Extract the (x, y) coordinate from the center of the cell holding the provided text.  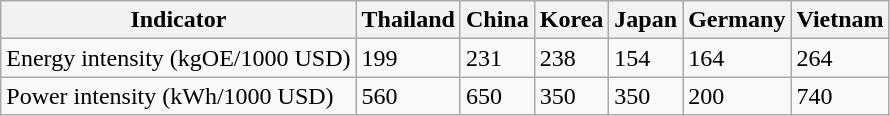
Energy intensity (kgOE/1000 USD) (178, 58)
Indicator (178, 20)
China (497, 20)
Power intensity (kWh/1000 USD) (178, 96)
238 (572, 58)
Vietnam (840, 20)
231 (497, 58)
264 (840, 58)
740 (840, 96)
560 (408, 96)
650 (497, 96)
200 (737, 96)
154 (646, 58)
Germany (737, 20)
199 (408, 58)
Thailand (408, 20)
Korea (572, 20)
Japan (646, 20)
164 (737, 58)
